From the cell containing the given text, extract its center point as [X, Y] coordinate. 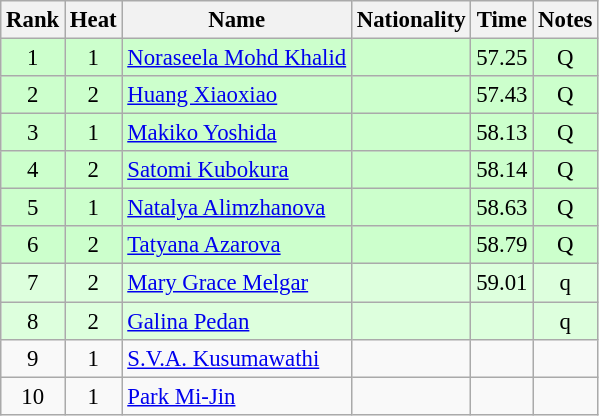
Satomi Kubokura [237, 170]
Huang Xiaoxiao [237, 95]
3 [33, 133]
58.14 [502, 170]
5 [33, 208]
Nationality [410, 20]
Makiko Yoshida [237, 133]
10 [33, 396]
58.13 [502, 133]
Notes [566, 20]
57.43 [502, 95]
S.V.A. Kusumawathi [237, 358]
58.63 [502, 208]
Park Mi-Jin [237, 396]
Heat [94, 20]
Galina Pedan [237, 321]
6 [33, 245]
9 [33, 358]
57.25 [502, 58]
Mary Grace Melgar [237, 283]
Time [502, 20]
4 [33, 170]
7 [33, 283]
Tatyana Azarova [237, 245]
59.01 [502, 283]
8 [33, 321]
Noraseela Mohd Khalid [237, 58]
Name [237, 20]
Natalya Alimzhanova [237, 208]
Rank [33, 20]
58.79 [502, 245]
